Detect which cell encompasses the target text, then output its [X, Y] center coordinate. 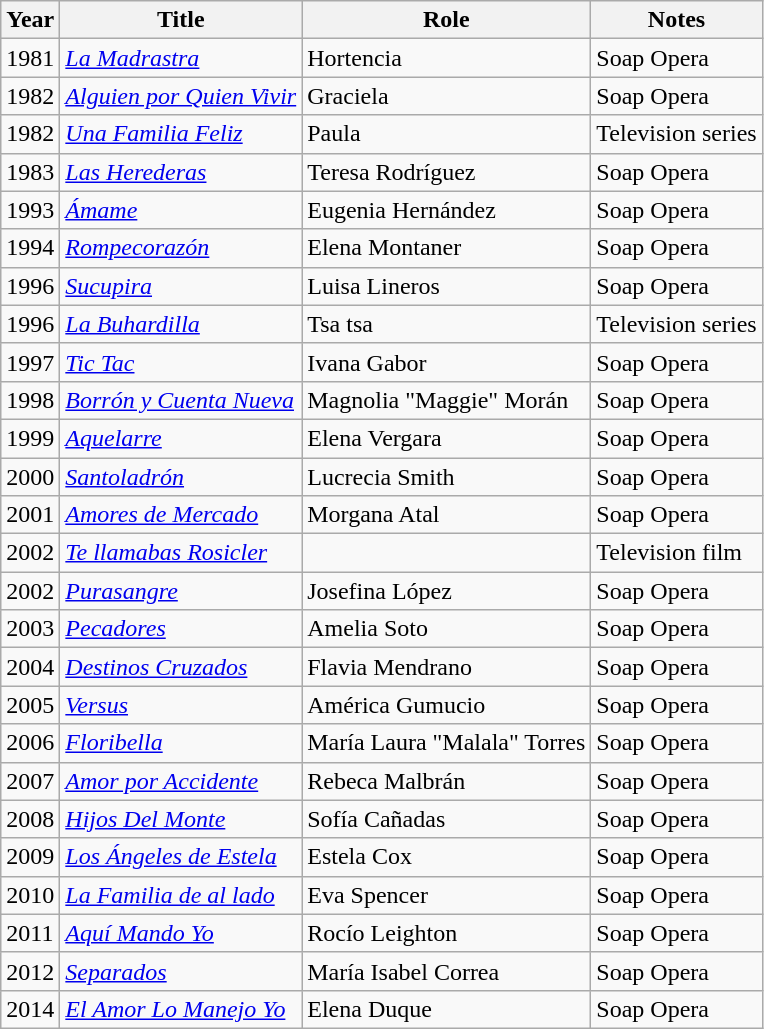
2011 [30, 933]
Alguien por Quien Vivir [181, 96]
Tsa tsa [446, 324]
2005 [30, 705]
Aquí Mando Yo [181, 933]
2003 [30, 629]
Morgana Atal [446, 515]
Rompecorazón [181, 248]
Destinos Cruzados [181, 667]
Ivana Gabor [446, 362]
La Madrastra [181, 58]
Floribella [181, 743]
Luisa Lineros [446, 286]
La Buhardilla [181, 324]
2006 [30, 743]
Santoladrón [181, 477]
Flavia Mendrano [446, 667]
2000 [30, 477]
Hortencia [446, 58]
Elena Montaner [446, 248]
1983 [30, 172]
María Isabel Correa [446, 971]
Magnolia "Maggie" Morán [446, 400]
2001 [30, 515]
Tic Tac [181, 362]
Separados [181, 971]
Las Herederas [181, 172]
Elena Vergara [446, 438]
Rocío Leighton [446, 933]
Amores de Mercado [181, 515]
Amor por Accidente [181, 781]
El Amor Lo Manejo Yo [181, 1009]
1981 [30, 58]
Aquelarre [181, 438]
1998 [30, 400]
Sucupira [181, 286]
Role [446, 20]
2012 [30, 971]
María Laura "Malala" Torres [446, 743]
Eva Spencer [446, 895]
2004 [30, 667]
2009 [30, 857]
Hijos Del Monte [181, 819]
Lucrecia Smith [446, 477]
Sofía Cañadas [446, 819]
Paula [446, 134]
América Gumucio [446, 705]
Notes [676, 20]
Josefina López [446, 591]
Borrón y Cuenta Nueva [181, 400]
Ámame [181, 210]
1999 [30, 438]
Una Familia Feliz [181, 134]
Versus [181, 705]
Rebeca Malbrán [446, 781]
2010 [30, 895]
2014 [30, 1009]
Title [181, 20]
Los Ángeles de Estela [181, 857]
2007 [30, 781]
1993 [30, 210]
Purasangre [181, 591]
La Familia de al lado [181, 895]
Amelia Soto [446, 629]
1994 [30, 248]
Te llamabas Rosicler [181, 553]
Eugenia Hernández [446, 210]
Elena Duque [446, 1009]
Pecadores [181, 629]
Graciela [446, 96]
1997 [30, 362]
Year [30, 20]
2008 [30, 819]
Estela Cox [446, 857]
Television film [676, 553]
Teresa Rodríguez [446, 172]
